Pinpoint the cell where the given text exists, returning its [X, Y] midpoint coordinate. 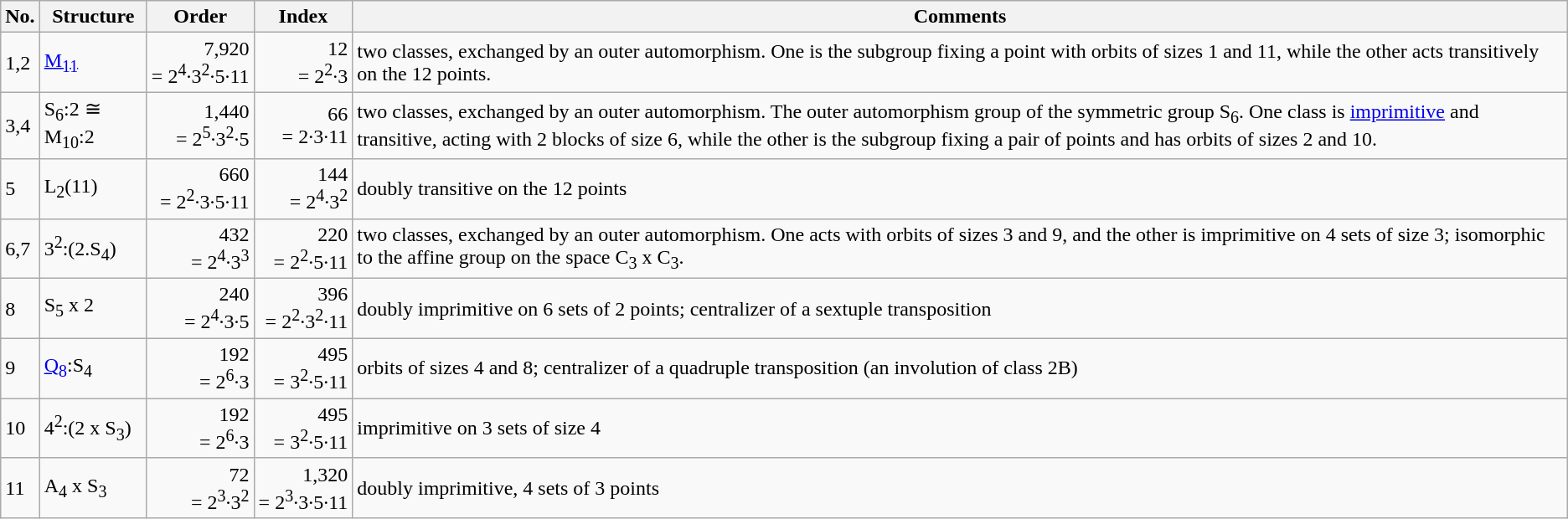
396= 22·32·11 [303, 309]
A4 x S3 [93, 488]
660= 22·3·5·11 [200, 188]
66= 2·3·11 [303, 126]
9 [20, 368]
S6:2 ≅ M10:2 [93, 126]
10 [20, 429]
Index [303, 17]
S5 x 2 [93, 309]
L2(11) [93, 188]
Structure [93, 17]
72= 23·32 [200, 488]
Q8:S4 [93, 368]
32:(2.S4) [93, 249]
11 [20, 488]
220= 22·5·11 [303, 249]
240= 24·3·5 [200, 309]
7,920= 24·32·5·11 [200, 63]
1,2 [20, 63]
Order [200, 17]
5 [20, 188]
8 [20, 309]
42:(2 x S3) [93, 429]
orbits of sizes 4 and 8; centralizer of a quadruple transposition (an involution of class 2B) [960, 368]
144= 24·32 [303, 188]
6,7 [20, 249]
doubly imprimitive, 4 sets of 3 points [960, 488]
Comments [960, 17]
doubly imprimitive on 6 sets of 2 points; centralizer of a sextuple transposition [960, 309]
doubly transitive on the 12 points [960, 188]
imprimitive on 3 sets of size 4 [960, 429]
No. [20, 17]
M11 [93, 63]
432= 24·33 [200, 249]
12= 22·3 [303, 63]
1,320= 23·3·5·11 [303, 488]
1,440= 25·32·5 [200, 126]
3,4 [20, 126]
